Locate the cell with the specified text and output its (x, y) center coordinate. 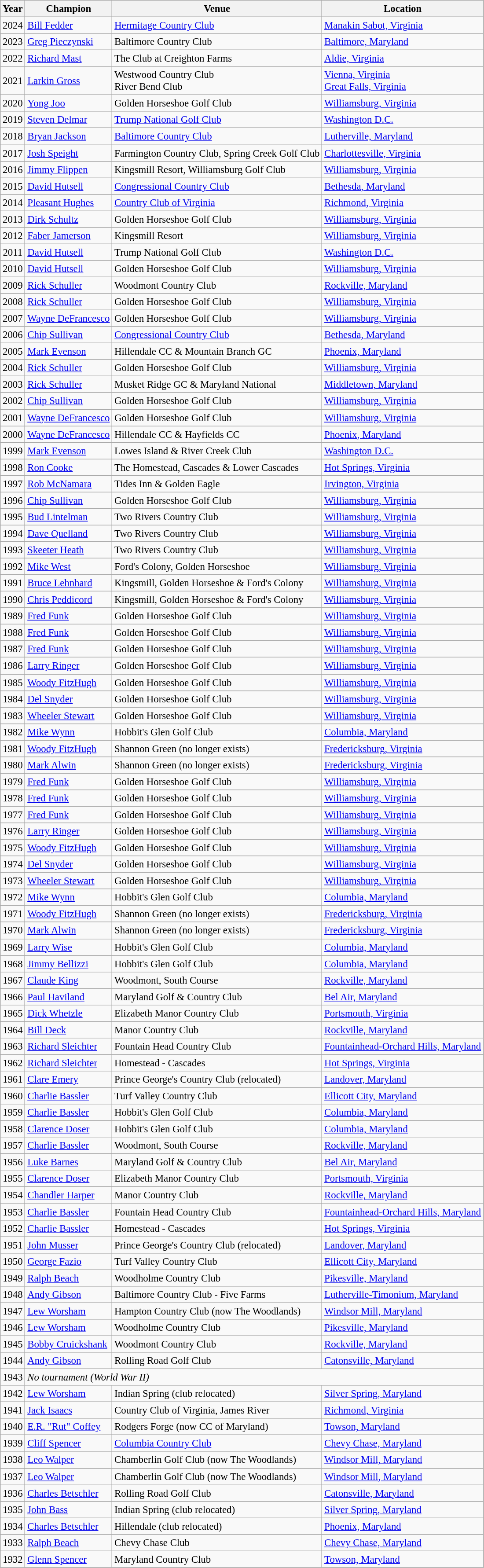
John Bass (69, 1509)
Hillendale CC & Hayfields CC (217, 434)
Chandler Harper (69, 1195)
Mike West (69, 567)
2002 (13, 401)
1935 (13, 1509)
1983 (13, 716)
1972 (13, 897)
Venue (217, 9)
1957 (13, 1146)
Luke Barnes (69, 1162)
1998 (13, 467)
Manakin Sabot, Virginia (403, 26)
1952 (13, 1228)
1974 (13, 864)
Baltimore, Maryland (403, 42)
Ron Cooke (69, 467)
1949 (13, 1278)
1978 (13, 798)
2021 (13, 81)
Larry Wise (69, 947)
1938 (13, 1460)
2010 (13, 269)
Yong Joo (69, 103)
1959 (13, 1113)
Hermitage Country Club (217, 26)
1996 (13, 500)
Rob McNamara (69, 484)
1934 (13, 1526)
1962 (13, 1063)
John Musser (69, 1245)
2016 (13, 169)
2006 (13, 335)
1958 (13, 1129)
2022 (13, 59)
Location (403, 9)
Lutherville-Timonium, Maryland (403, 1295)
1964 (13, 1030)
No tournament (World War II) (254, 1377)
1975 (13, 848)
1946 (13, 1328)
1942 (13, 1394)
Bobby Cruickshank (69, 1344)
Columbia Country Club (217, 1443)
Claude King (69, 980)
Chevy Chase Club (217, 1543)
2023 (13, 42)
1941 (13, 1410)
Pleasant Hughes (69, 202)
Richard Mast (69, 59)
Aldie, Virginia (403, 59)
Country Club of Virginia, James River (217, 1410)
Vienna, VirginiaGreat Falls, Virginia (403, 81)
Middletown, Maryland (403, 385)
1988 (13, 633)
1980 (13, 765)
2001 (13, 418)
Hillendale CC & Mountain Branch GC (217, 352)
1979 (13, 782)
1976 (13, 831)
Larkin Gross (69, 81)
2012 (13, 236)
Jimmy Flippen (69, 169)
1982 (13, 732)
George Fazio (69, 1261)
Champion (69, 9)
1950 (13, 1261)
1987 (13, 649)
1995 (13, 517)
1989 (13, 616)
1967 (13, 980)
2024 (13, 26)
Musket Ridge GC & Maryland National (217, 385)
2020 (13, 103)
Ford's Colony, Golden Horseshoe (217, 567)
1961 (13, 1080)
Glenn Spencer (69, 1559)
1973 (13, 881)
1943 (13, 1377)
1956 (13, 1162)
1970 (13, 931)
Greg Pieczynski (69, 42)
2008 (13, 302)
2009 (13, 285)
Year (13, 9)
Chris Peddicord (69, 600)
Lowes Island & River Creek Club (217, 451)
2018 (13, 136)
1965 (13, 1014)
1966 (13, 997)
Steven Delmar (69, 120)
2005 (13, 352)
1986 (13, 666)
E.R. "Rut" Coffey (69, 1427)
2004 (13, 368)
Dave Quelland (69, 533)
Irvington, Virginia (403, 484)
1968 (13, 964)
1993 (13, 550)
Bud Lintelman (69, 517)
1985 (13, 683)
1939 (13, 1443)
Hillendale (club relocated) (217, 1526)
The Homestead, Cascades & Lower Cascades (217, 467)
1953 (13, 1212)
1944 (13, 1361)
2007 (13, 319)
2011 (13, 252)
Bruce Lehnhard (69, 583)
Country Club of Virginia (217, 202)
1963 (13, 1047)
1954 (13, 1195)
Dick Whetzle (69, 1014)
1948 (13, 1295)
1992 (13, 567)
Paul Haviland (69, 997)
1991 (13, 583)
Hampton Country Club (now The Woodlands) (217, 1311)
2003 (13, 385)
2014 (13, 202)
Bill Fedder (69, 26)
The Club at Creighton Farms (217, 59)
1969 (13, 947)
Tides Inn & Golden Eagle (217, 484)
Rodgers Forge (now CC of Maryland) (217, 1427)
Jimmy Bellizzi (69, 964)
2015 (13, 186)
1932 (13, 1559)
1990 (13, 600)
Skeeter Heath (69, 550)
1997 (13, 484)
Baltimore Country Club - Five Farms (217, 1295)
1945 (13, 1344)
1984 (13, 699)
2017 (13, 153)
2019 (13, 120)
1936 (13, 1493)
Clare Emery (69, 1080)
1960 (13, 1096)
1981 (13, 749)
1977 (13, 815)
1951 (13, 1245)
Farmington Country Club, Spring Creek Golf Club (217, 153)
1933 (13, 1543)
1955 (13, 1179)
Lutherville, Maryland (403, 136)
1994 (13, 533)
Charlottesville, Virginia (403, 153)
2000 (13, 434)
2013 (13, 219)
Cliff Spencer (69, 1443)
Kingsmill Resort, Williamsburg Golf Club (217, 169)
1947 (13, 1311)
Westwood Country ClubRiver Bend Club (217, 81)
Jack Isaacs (69, 1410)
Bill Deck (69, 1030)
1937 (13, 1476)
Maryland Country Club (217, 1559)
Dirk Schultz (69, 219)
Bryan Jackson (69, 136)
1971 (13, 914)
1999 (13, 451)
Faber Jamerson (69, 236)
Kingsmill Resort (217, 236)
Josh Speight (69, 153)
1940 (13, 1427)
